Provide the (X, Y) coordinate of the cell's center where the given text is located.  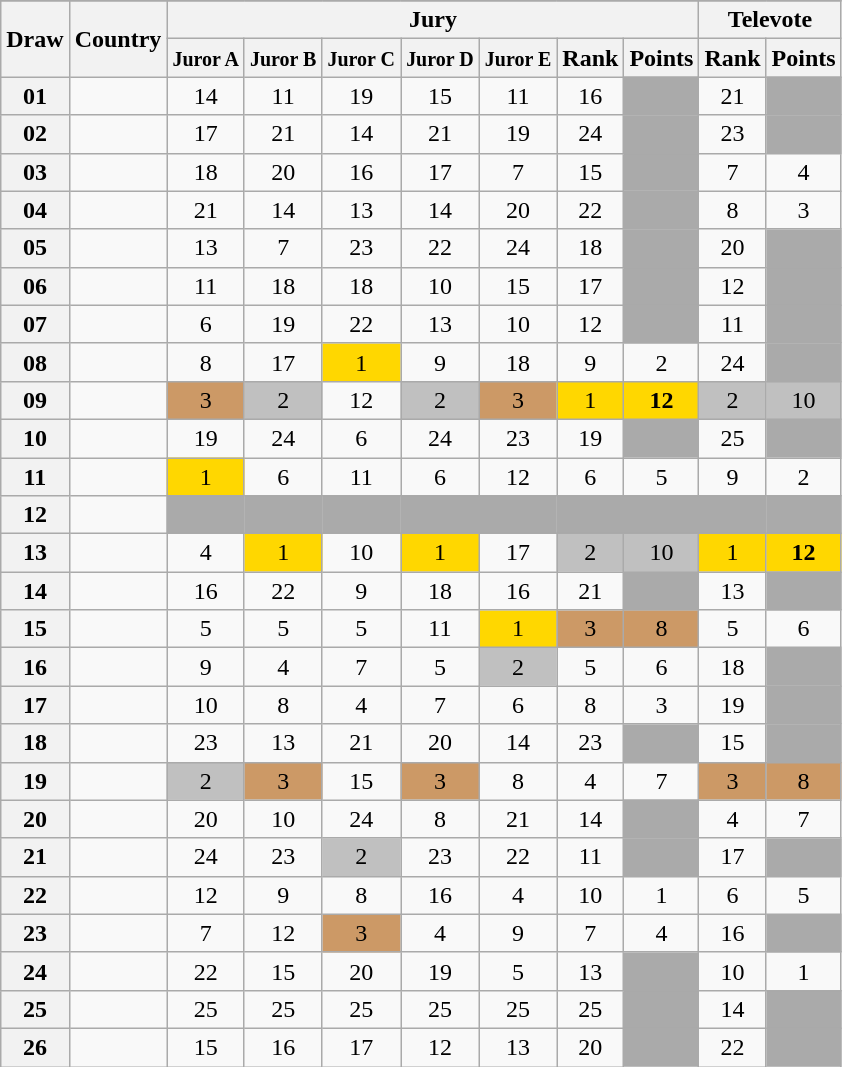
03 (35, 172)
Juror C (362, 58)
08 (35, 362)
26 (35, 1047)
Juror A (206, 58)
07 (35, 324)
Draw (35, 39)
06 (35, 286)
Juror D (440, 58)
01 (35, 96)
04 (35, 210)
02 (35, 134)
09 (35, 400)
Country (118, 39)
Jury (433, 20)
Juror E (518, 58)
Juror B (283, 58)
Televote (770, 20)
05 (35, 248)
